Return the (X, Y) coordinate for the center point of the cell that contains the specified text.  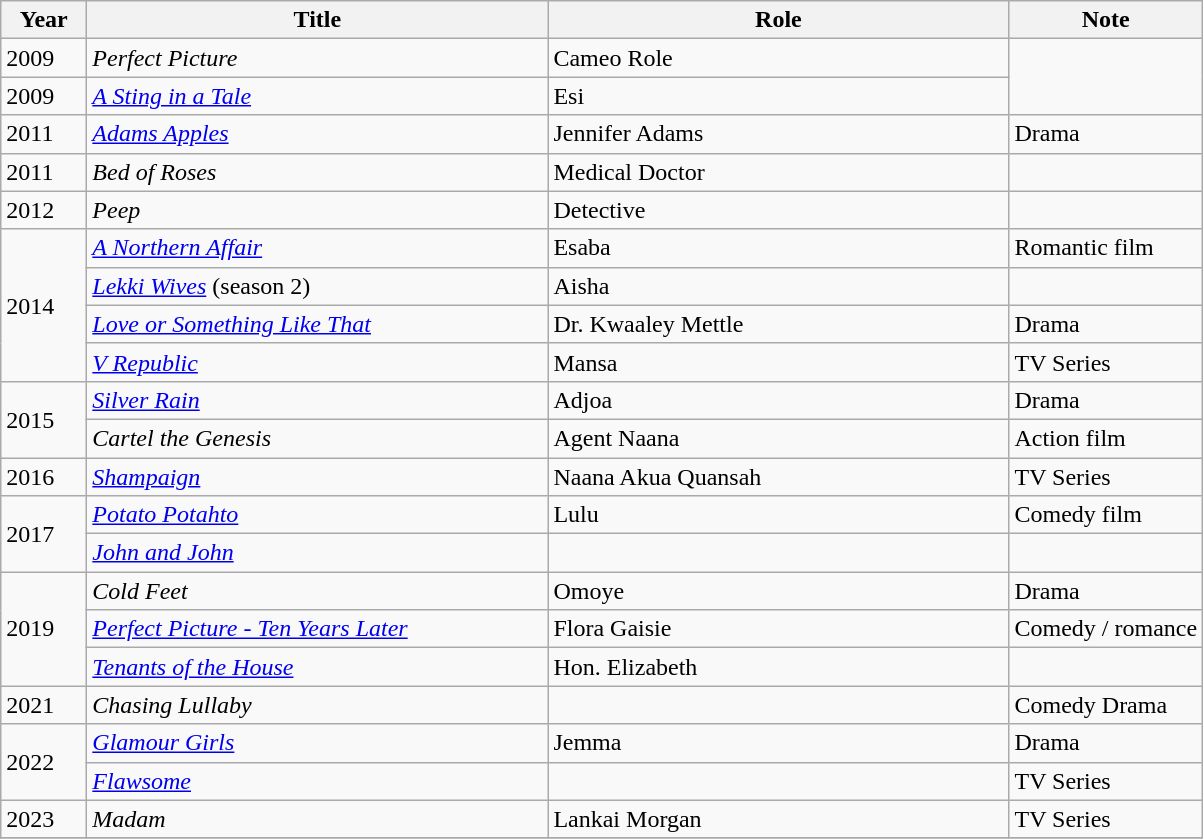
John and John (318, 553)
Aisha (778, 286)
Chasing Lullaby (318, 705)
Agent Naana (778, 438)
Madam (318, 819)
Lankai Morgan (778, 819)
Silver Rain (318, 400)
Perfect Picture - Ten Years Later (318, 629)
Detective (778, 210)
2012 (44, 210)
2016 (44, 477)
Hon. Elizabeth (778, 667)
2014 (44, 305)
Peep (318, 210)
V Republic (318, 362)
Role (778, 20)
Lulu (778, 515)
Adams Apples (318, 134)
Cartel the Genesis (318, 438)
Flawsome (318, 781)
Jennifer Adams (778, 134)
Cold Feet (318, 591)
Title (318, 20)
Adjoa (778, 400)
Esaba (778, 248)
Shampaign (318, 477)
Comedy film (1106, 515)
Glamour Girls (318, 743)
2023 (44, 819)
Flora Gaisie (778, 629)
Tenants of the House (318, 667)
Romantic film (1106, 248)
A Sting in a Tale (318, 96)
Mansa (778, 362)
Comedy / romance (1106, 629)
Jemma (778, 743)
Esi (778, 96)
Medical Doctor (778, 172)
Year (44, 20)
Love or Something Like That (318, 324)
2022 (44, 762)
Omoye (778, 591)
Action film (1106, 438)
2015 (44, 419)
2019 (44, 629)
Naana Akua Quansah (778, 477)
Lekki Wives (season 2) (318, 286)
Dr. Kwaaley Mettle (778, 324)
Cameo Role (778, 58)
Perfect Picture (318, 58)
2017 (44, 534)
Bed of Roses (318, 172)
Comedy Drama (1106, 705)
Note (1106, 20)
2021 (44, 705)
Potato Potahto (318, 515)
A Northern Affair (318, 248)
